Detect which cell encompasses the target text, then output its (X, Y) center coordinate. 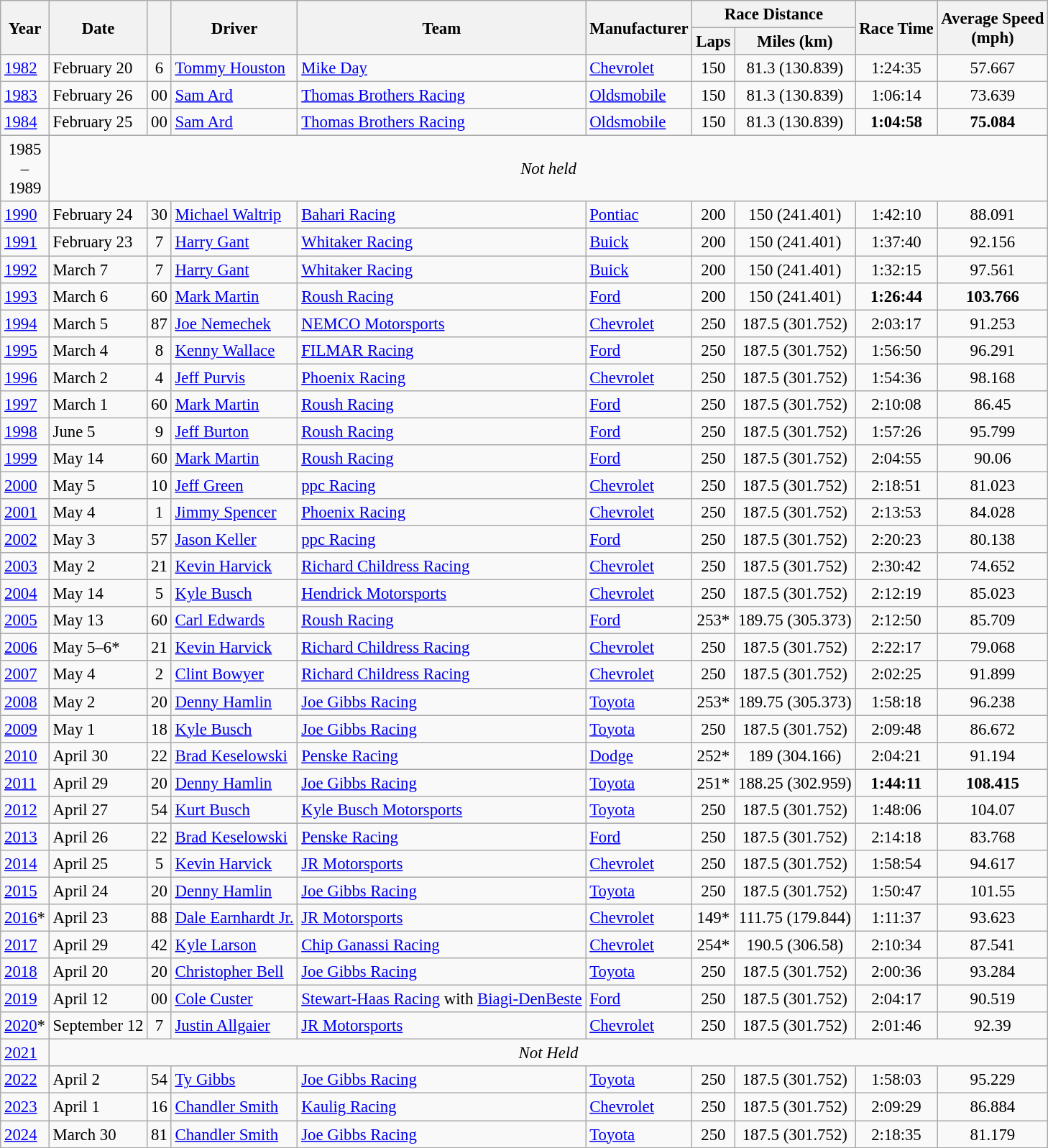
188.25 (302.959) (795, 783)
Not Held (548, 1053)
April 25 (98, 864)
2002 (25, 540)
March 2 (98, 377)
May 13 (98, 620)
Justin Allgaier (234, 1026)
92.39 (993, 1026)
Stewart-Haas Racing with Biagi-DenBeste (441, 999)
Pontiac (639, 215)
2:09:48 (896, 729)
2003 (25, 566)
2020* (25, 1026)
1:11:37 (896, 918)
98.168 (993, 377)
1 (160, 513)
2014 (25, 864)
Jeff Burton (234, 431)
104.07 (993, 810)
42 (160, 945)
April 30 (98, 756)
73.639 (993, 96)
March 30 (98, 1134)
81.179 (993, 1134)
2008 (25, 702)
149* (713, 918)
Race Time (896, 27)
2017 (25, 945)
Race Distance (773, 14)
2:09:29 (896, 1107)
2:10:34 (896, 945)
Team (441, 27)
June 5 (98, 431)
88 (160, 918)
1:48:06 (896, 810)
Laps (713, 42)
2009 (25, 729)
Chip Ganassi Racing (441, 945)
1:57:26 (896, 431)
2000 (25, 485)
79.068 (993, 648)
April 1 (98, 1107)
2005 (25, 620)
Kyle Larson (234, 945)
81 (160, 1134)
1:58:18 (896, 702)
April 27 (98, 810)
1:44:11 (896, 783)
March 6 (98, 296)
April 20 (98, 972)
Joe Nemechek (234, 323)
2:22:17 (896, 648)
2:10:08 (896, 405)
1:32:15 (896, 270)
1:56:50 (896, 350)
April 23 (98, 918)
April 2 (98, 1080)
92.156 (993, 242)
2:01:46 (896, 1026)
September 12 (98, 1026)
Date (98, 27)
2004 (25, 594)
Tommy Houston (234, 68)
February 25 (98, 122)
FILMAR Racing (441, 350)
10 (160, 485)
87 (160, 323)
1994 (25, 323)
Jason Keller (234, 540)
Kyle Busch Motorsports (441, 810)
1993 (25, 296)
95.799 (993, 431)
Kurt Busch (234, 810)
4 (160, 377)
2:12:19 (896, 594)
80.138 (993, 540)
2021 (25, 1053)
90.06 (993, 459)
251* (713, 783)
96.291 (993, 350)
Average Speed(mph) (993, 27)
18 (160, 729)
108.415 (993, 783)
March 1 (98, 405)
190.5 (306.58) (795, 945)
1992 (25, 270)
Manufacturer (639, 27)
2015 (25, 891)
2:20:23 (896, 540)
1:26:44 (896, 296)
1991 (25, 242)
Miles (km) (795, 42)
2001 (25, 513)
Kaulig Racing (441, 1107)
May 1 (98, 729)
2:04:17 (896, 999)
57.667 (993, 68)
Jeff Purvis (234, 377)
May 5 (98, 485)
86.672 (993, 729)
2016* (25, 918)
2:02:25 (896, 675)
1999 (25, 459)
189 (304.166) (795, 756)
74.652 (993, 566)
1:06:14 (896, 96)
6 (160, 68)
2022 (25, 1080)
Michael Waltrip (234, 215)
1:42:10 (896, 215)
1996 (25, 377)
1:24:35 (896, 68)
81.023 (993, 485)
Ty Gibbs (234, 1080)
87.541 (993, 945)
1982 (25, 68)
91.194 (993, 756)
16 (160, 1107)
86.884 (993, 1107)
75.084 (993, 122)
Hendrick Motorsports (441, 594)
April 24 (98, 891)
Christopher Bell (234, 972)
1984 (25, 122)
8 (160, 350)
2023 (25, 1107)
2012 (25, 810)
90.519 (993, 999)
February 23 (98, 242)
2:04:21 (896, 756)
2:18:51 (896, 485)
April 12 (98, 999)
1983 (25, 96)
95.229 (993, 1080)
2:03:17 (896, 323)
94.617 (993, 864)
2013 (25, 837)
254* (713, 945)
Bahari Racing (441, 215)
85.709 (993, 620)
2:04:55 (896, 459)
Dodge (639, 756)
May 5–6* (98, 648)
2007 (25, 675)
March 5 (98, 323)
2:12:50 (896, 620)
February 20 (98, 68)
Not held (548, 169)
April 26 (98, 837)
February 26 (98, 96)
Jimmy Spencer (234, 513)
86.45 (993, 405)
9 (160, 431)
1:58:54 (896, 864)
NEMCO Motorsports (441, 323)
1:54:36 (896, 377)
February 24 (98, 215)
2:13:53 (896, 513)
93.284 (993, 972)
Jeff Green (234, 485)
2:14:18 (896, 837)
1:37:40 (896, 242)
2:00:36 (896, 972)
Mike Day (441, 68)
1997 (25, 405)
March 7 (98, 270)
1:04:58 (896, 122)
1:50:47 (896, 891)
91.253 (993, 323)
Dale Earnhardt Jr. (234, 918)
96.238 (993, 702)
93.623 (993, 918)
Carl Edwards (234, 620)
91.899 (993, 675)
2018 (25, 972)
2019 (25, 999)
1:58:03 (896, 1080)
Cole Custer (234, 999)
1995 (25, 350)
85.023 (993, 594)
2:30:42 (896, 566)
97.561 (993, 270)
Clint Bowyer (234, 675)
2011 (25, 783)
1998 (25, 431)
84.028 (993, 513)
88.091 (993, 215)
March 4 (98, 350)
2024 (25, 1134)
1985–1989 (25, 169)
Driver (234, 27)
103.766 (993, 296)
30 (160, 215)
2010 (25, 756)
101.55 (993, 891)
2:18:35 (896, 1134)
May 3 (98, 540)
2 (160, 675)
111.75 (179.844) (795, 918)
2006 (25, 648)
57 (160, 540)
83.768 (993, 837)
Kenny Wallace (234, 350)
Year (25, 27)
252* (713, 756)
1990 (25, 215)
